Find where the given text appears and provide that cell's center as [x, y] coordinate. 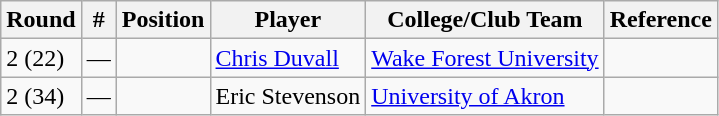
College/Club Team [485, 20]
Round [41, 20]
Wake Forest University [485, 58]
Chris Duvall [288, 58]
2 (34) [41, 96]
2 (22) [41, 58]
Eric Stevenson [288, 96]
University of Akron [485, 96]
Player [288, 20]
Reference [660, 20]
Position [163, 20]
# [98, 20]
